For the text-containing cell, return its midpoint in [x, y] coordinate format. 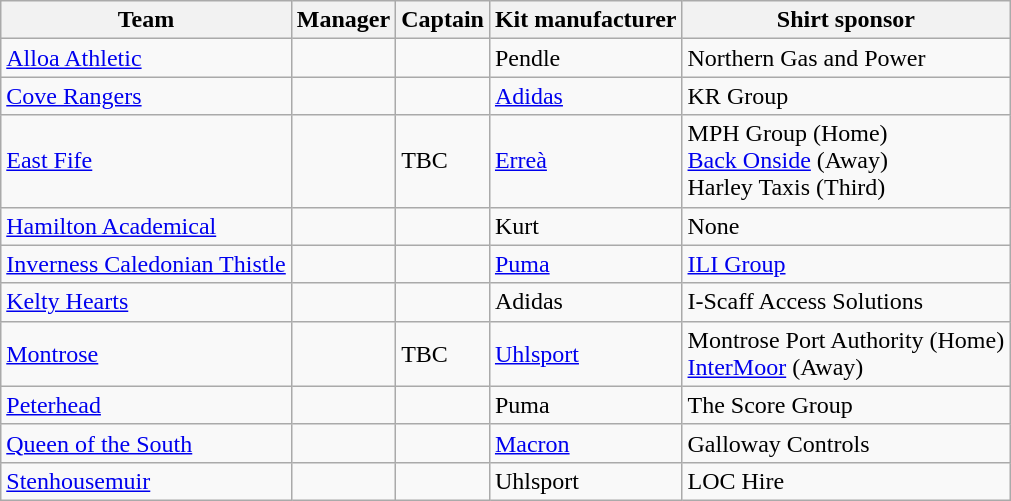
Cove Rangers [146, 96]
MPH Group (Home)Back Onside (Away)Harley Taxis (Third) [846, 161]
Inverness Caledonian Thistle [146, 264]
Pendle [586, 58]
Peterhead [146, 405]
LOC Hire [846, 481]
Kurt [586, 226]
ILI Group [846, 264]
Captain [443, 20]
Montrose Port Authority (Home)InterMoor (Away) [846, 354]
East Fife [146, 161]
Team [146, 20]
Hamilton Academical [146, 226]
I-Scaff Access Solutions [846, 302]
Kit manufacturer [586, 20]
Macron [586, 443]
Manager [343, 20]
KR Group [846, 96]
The Score Group [846, 405]
None [846, 226]
Queen of the South [146, 443]
Galloway Controls [846, 443]
Stenhousemuir [146, 481]
Alloa Athletic [146, 58]
Kelty Hearts [146, 302]
Northern Gas and Power [846, 58]
Montrose [146, 354]
Shirt sponsor [846, 20]
Erreà [586, 161]
